Pinpoint the cell where the given text exists, returning its [X, Y] midpoint coordinate. 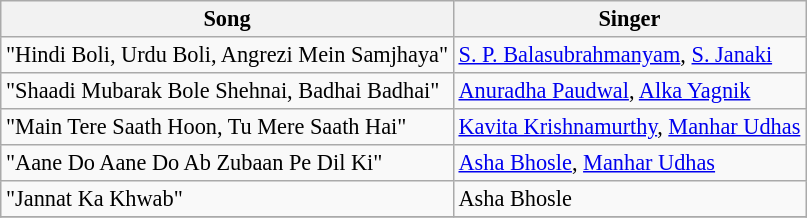
Asha Bhosle [629, 198]
Song [228, 19]
S. P. Balasubrahmanyam, S. Janaki [629, 55]
Anuradha Paudwal, Alka Yagnik [629, 90]
"Aane Do Aane Do Ab Zubaan Pe Dil Ki" [228, 162]
"Hindi Boli, Urdu Boli, Angrezi Mein Samjhaya" [228, 55]
"Shaadi Mubarak Bole Shehnai, Badhai Badhai" [228, 90]
Asha Bhosle, Manhar Udhas [629, 162]
"Jannat Ka Khwab" [228, 198]
Singer [629, 19]
"Main Tere Saath Hoon, Tu Mere Saath Hai" [228, 126]
Kavita Krishnamurthy, Manhar Udhas [629, 126]
